Return the [X, Y] coordinate for the center point of the cell that contains the specified text.  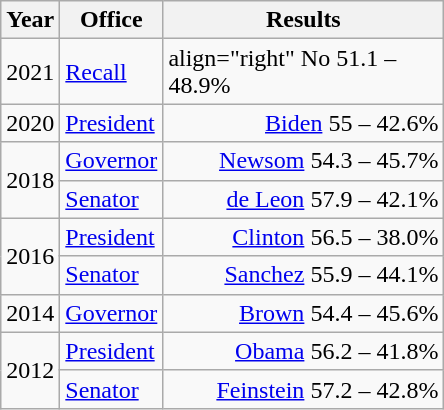
2014 [30, 313]
Biden 55 – 42.6% [304, 123]
Sanchez 55.9 – 44.1% [304, 275]
Feinstein 57.2 – 42.8% [304, 389]
align="right" No 51.1 – 48.9% [304, 72]
Results [304, 20]
Clinton 56.5 – 38.0% [304, 237]
de Leon 57.9 – 42.1% [304, 199]
Year [30, 20]
Newsom 54.3 – 45.7% [304, 161]
2012 [30, 370]
Obama 56.2 – 41.8% [304, 351]
2016 [30, 256]
Brown 54.4 – 45.6% [304, 313]
2021 [30, 72]
Office [112, 20]
Recall [112, 72]
2020 [30, 123]
2018 [30, 180]
